From the cell containing the given text, extract its center point as [x, y] coordinate. 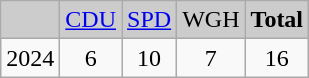
7 [211, 58]
6 [91, 58]
16 [277, 58]
Total [277, 20]
2024 [30, 58]
WGH [211, 20]
10 [150, 58]
SPD [150, 20]
CDU [91, 20]
